Determine the (x, y) coordinate at the center of the cell enclosing the given text.  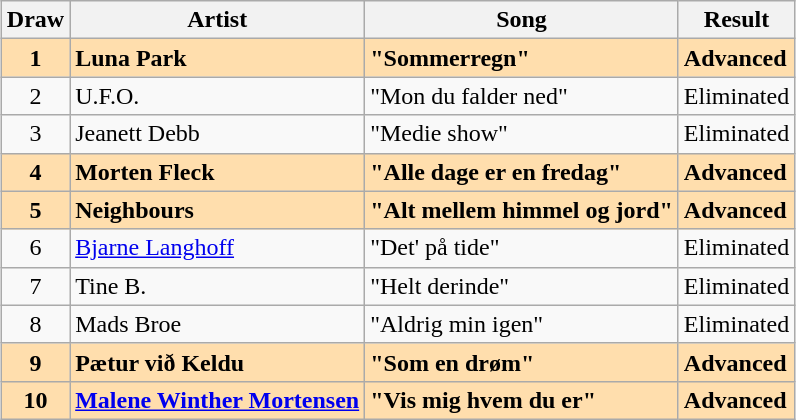
"Mon du falder ned" (522, 96)
"Alle dage er en fredag" (522, 172)
"Alt mellem himmel og jord" (522, 210)
Jeanett Debb (218, 134)
Result (736, 20)
Morten Fleck (218, 172)
1 (35, 58)
Neighbours (218, 210)
Bjarne Langhoff (218, 248)
3 (35, 134)
4 (35, 172)
6 (35, 248)
"Helt derinde" (522, 286)
10 (35, 400)
"Som en drøm" (522, 362)
Pætur við Keldu (218, 362)
9 (35, 362)
"Aldrig min igen" (522, 324)
Draw (35, 20)
Song (522, 20)
"Det' på tide" (522, 248)
2 (35, 96)
"Vis mig hvem du er" (522, 400)
Tine B. (218, 286)
Mads Broe (218, 324)
Luna Park (218, 58)
Malene Winther Mortensen (218, 400)
Artist (218, 20)
"Medie show" (522, 134)
"Sommerregn" (522, 58)
7 (35, 286)
5 (35, 210)
8 (35, 324)
U.F.O. (218, 96)
